From the cell containing the given text, extract its center point as (x, y) coordinate. 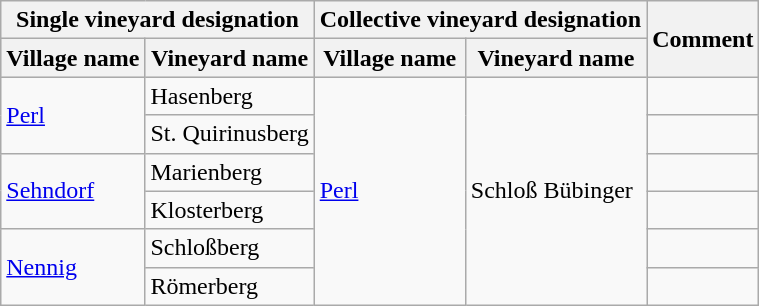
Hasenberg (230, 96)
Collective vineyard designation (480, 20)
Sehndorf (73, 191)
Schloßberg (230, 248)
Schloß Bübinger (556, 191)
Klosterberg (230, 210)
Römerberg (230, 286)
St. Quirinusberg (230, 134)
Single vineyard designation (158, 20)
Marienberg (230, 172)
Nennig (73, 267)
Comment (703, 39)
